Provide the [X, Y] coordinate of the cell's center where the given text is located.  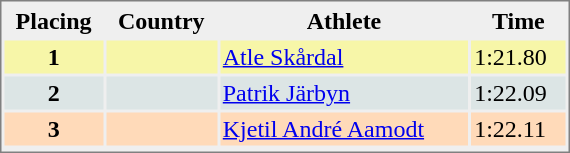
3 [53, 128]
Patrik Järbyn [344, 92]
Kjetil André Aamodt [344, 128]
1:22.11 [518, 128]
1:22.09 [518, 92]
2 [53, 92]
Time [518, 20]
Country [162, 20]
1:21.80 [518, 56]
1 [53, 56]
Athlete [344, 20]
Atle Skårdal [344, 56]
Placing [53, 20]
